Return (x, y) of the center of cell containing provided text 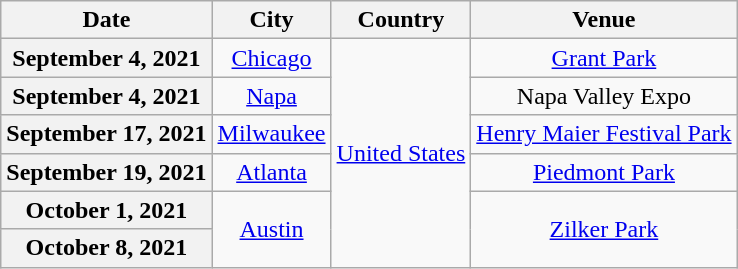
Atlanta (272, 172)
Piedmont Park (604, 172)
Grant Park (604, 58)
Date (106, 20)
Austin (272, 229)
Country (401, 20)
October 8, 2021 (106, 248)
October 1, 2021 (106, 210)
Venue (604, 20)
Henry Maier Festival Park (604, 134)
Zilker Park (604, 229)
Napa (272, 96)
United States (401, 153)
Napa Valley Expo (604, 96)
September 19, 2021 (106, 172)
Chicago (272, 58)
Milwaukee (272, 134)
City (272, 20)
September 17, 2021 (106, 134)
